Return the [X, Y] coordinate for the center point of the cell that contains the specified text.  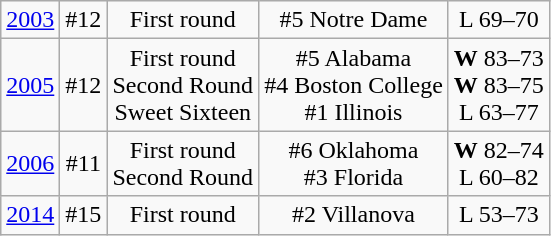
#5 Notre Dame [354, 20]
W 83–73W 83–75L 63–77 [498, 85]
#11 [84, 164]
First roundSecond Round [183, 164]
#5 Alabama#4 Boston College#1 Illinois [354, 85]
#6 Oklahoma#3 Florida [354, 164]
2005 [30, 85]
2006 [30, 164]
2003 [30, 20]
L 53–73 [498, 215]
W 82–74L 60–82 [498, 164]
2014 [30, 215]
L 69–70 [498, 20]
#2 Villanova [354, 215]
#15 [84, 215]
First roundSecond RoundSweet Sixteen [183, 85]
